Identify which cell holds the provided text, then report its [x, y] central coordinate. 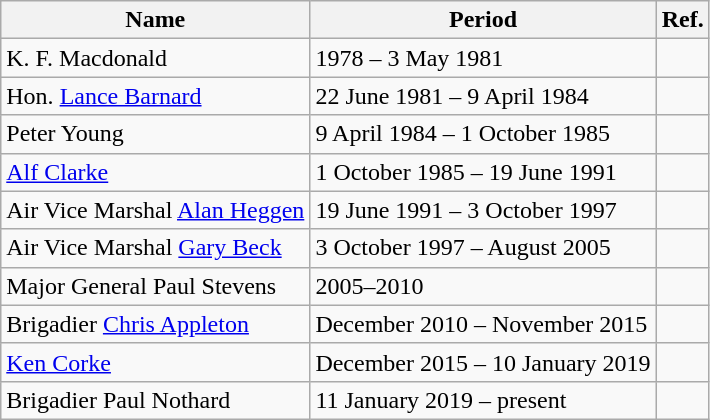
Hon. Lance Barnard [156, 96]
Name [156, 20]
Period [483, 20]
Brigadier Chris Appleton [156, 324]
22 June 1981 – 9 April 1984 [483, 96]
December 2010 – November 2015 [483, 324]
Ken Corke [156, 362]
Air Vice Marshal Alan Heggen [156, 210]
19 June 1991 – 3 October 1997 [483, 210]
1978 – 3 May 1981 [483, 58]
1 October 1985 – 19 June 1991 [483, 172]
Alf Clarke [156, 172]
Air Vice Marshal Gary Beck [156, 248]
K. F. Macdonald [156, 58]
December 2015 – 10 January 2019 [483, 362]
11 January 2019 – present [483, 400]
2005–2010 [483, 286]
Ref. [682, 20]
9 April 1984 – 1 October 1985 [483, 134]
Peter Young [156, 134]
3 October 1997 – August 2005 [483, 248]
Brigadier Paul Nothard [156, 400]
Major General Paul Stevens [156, 286]
